Find where the given text appears and provide that cell's center as (x, y) coordinate. 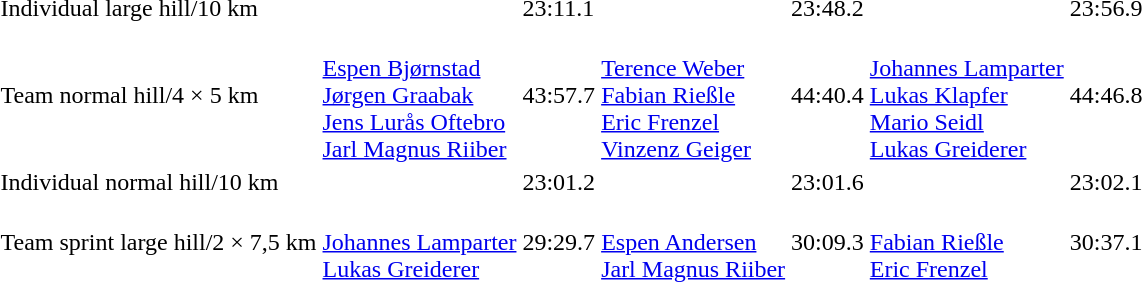
Espen BjørnstadJørgen GraabakJens Lurås OftebroJarl Magnus Riiber (420, 95)
23:01.2 (559, 182)
Terence WeberFabian RießleEric FrenzelVinzenz Geiger (694, 95)
44:40.4 (828, 95)
Johannes LamparterLukas KlapferMario SeidlLukas Greiderer (966, 95)
43:57.7 (559, 95)
23:01.6 (828, 182)
